Return (x, y) of the center of cell containing provided text 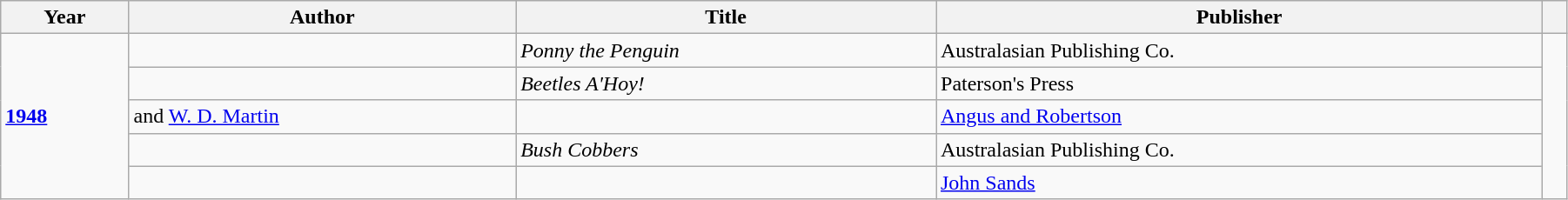
John Sands (1239, 183)
Title (726, 17)
Paterson's Press (1239, 83)
Author (322, 17)
Year (64, 17)
and W. D. Martin (322, 117)
Bush Cobbers (726, 150)
Ponny the Penguin (726, 50)
Publisher (1239, 17)
Angus and Robertson (1239, 117)
Beetles A'Hoy! (726, 83)
1948 (64, 117)
